Pinpoint the cell where the given text exists, returning its [x, y] midpoint coordinate. 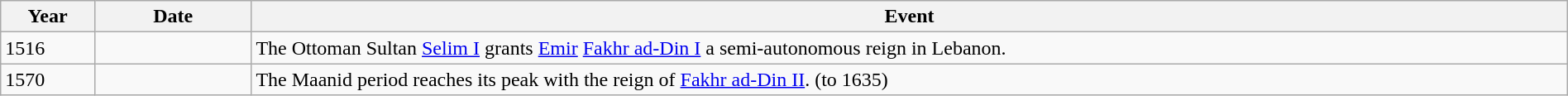
Date [172, 17]
Event [910, 17]
1570 [48, 79]
Year [48, 17]
1516 [48, 48]
The Ottoman Sultan Selim I grants Emir Fakhr ad-Din I a semi-autonomous reign in Lebanon. [910, 48]
The Maanid period reaches its peak with the reign of Fakhr ad-Din II. (to 1635) [910, 79]
